Return [x, y] of the center of cell containing provided text 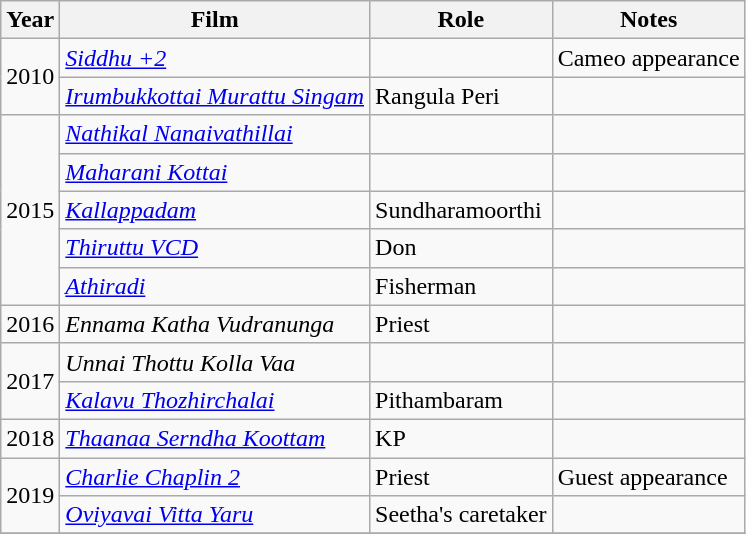
Rangula Peri [462, 96]
Notes [648, 20]
Oviyavai Vitta Yaru [215, 515]
Guest appearance [648, 477]
Cameo appearance [648, 58]
Maharani Kottai [215, 172]
Pithambaram [462, 400]
Don [462, 248]
Fisherman [462, 286]
Role [462, 20]
2016 [30, 324]
Kalavu Thozhirchalai [215, 400]
Athiradi [215, 286]
Irumbukkottai Murattu Singam [215, 96]
Thaanaa Serndha Koottam [215, 438]
Sundharamoorthi [462, 210]
Charlie Chaplin 2 [215, 477]
Year [30, 20]
2018 [30, 438]
Kallappadam [215, 210]
2019 [30, 496]
Ennama Katha Vudranunga [215, 324]
2017 [30, 381]
KP [462, 438]
Nathikal Nanaivathillai [215, 134]
Film [215, 20]
2015 [30, 210]
Siddhu +2 [215, 58]
Unnai Thottu Kolla Vaa [215, 362]
Seetha's caretaker [462, 515]
Thiruttu VCD [215, 248]
2010 [30, 77]
